Return the [x, y] coordinate for the center point of the cell that contains the specified text.  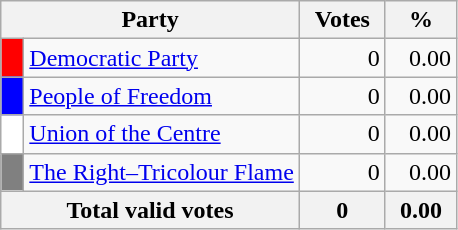
Total valid votes [150, 210]
% [420, 20]
The Right–Tricolour Flame [162, 172]
Union of the Centre [162, 134]
Votes [342, 20]
Democratic Party [162, 58]
People of Freedom [162, 96]
Party [150, 20]
